Find where the given text appears and provide that cell's center as [X, Y] coordinate. 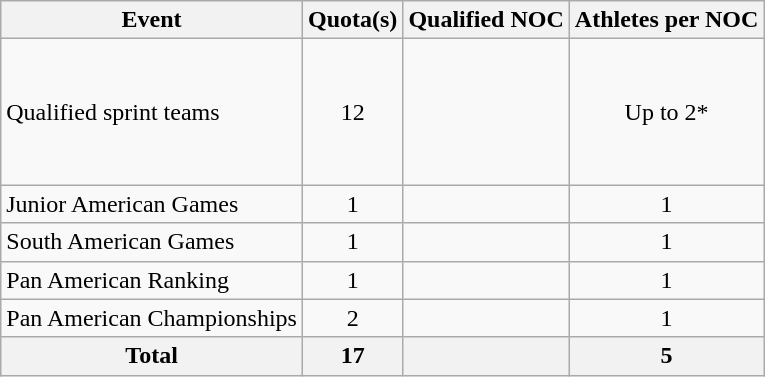
17 [352, 356]
2 [352, 318]
Up to 2* [666, 112]
Pan American Ranking [152, 280]
Qualified NOC [486, 20]
Qualified sprint teams [152, 112]
5 [666, 356]
Athletes per NOC [666, 20]
Pan American Championships [152, 318]
Event [152, 20]
12 [352, 112]
South American Games [152, 242]
Junior American Games [152, 204]
Quota(s) [352, 20]
Total [152, 356]
